Locate the cell with the specified text and output its [X, Y] center coordinate. 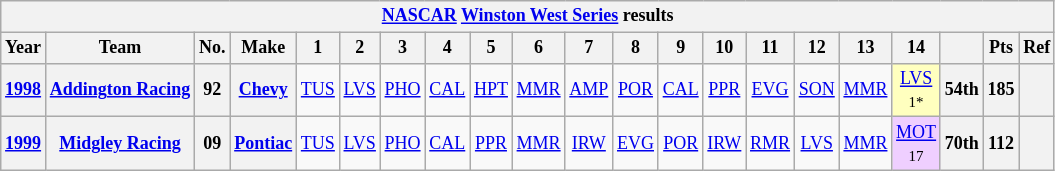
HPT [492, 90]
Pts [1001, 48]
7 [589, 48]
92 [212, 90]
4 [448, 48]
Team [120, 48]
10 [724, 48]
8 [636, 48]
12 [816, 48]
11 [770, 48]
09 [212, 144]
Year [24, 48]
MOT 17 [916, 144]
54th [962, 90]
70th [962, 144]
185 [1001, 90]
2 [360, 48]
1 [318, 48]
NASCAR Winston West Series results [528, 16]
LVS 1* [916, 90]
9 [680, 48]
Make [264, 48]
1998 [24, 90]
Addington Racing [120, 90]
1999 [24, 144]
Midgley Racing [120, 144]
14 [916, 48]
13 [866, 48]
3 [402, 48]
Pontiac [264, 144]
112 [1001, 144]
Ref [1037, 48]
No. [212, 48]
AMP [589, 90]
5 [492, 48]
RMR [770, 144]
6 [538, 48]
SON [816, 90]
Chevy [264, 90]
